Find where the given text appears and provide that cell's center as (X, Y) coordinate. 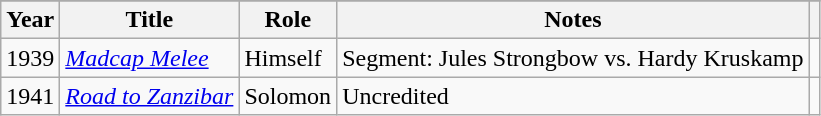
Madcap Melee (150, 58)
Notes (573, 20)
Solomon (288, 96)
1939 (30, 58)
1941 (30, 96)
Year (30, 20)
Road to Zanzibar (150, 96)
Uncredited (573, 96)
Title (150, 20)
Himself (288, 58)
Segment: Jules Strongbow vs. Hardy Kruskamp (573, 58)
Role (288, 20)
